Extract the [x, y] coordinate from the center of the cell holding the provided text.  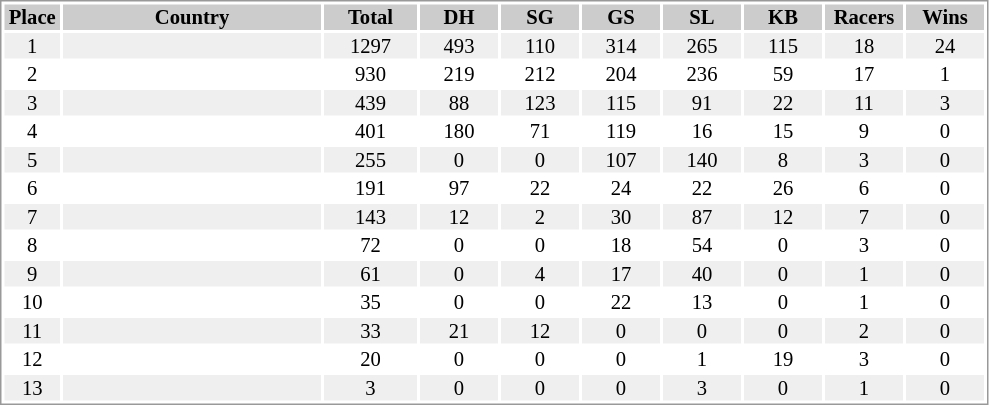
40 [702, 274]
930 [370, 75]
88 [459, 103]
59 [783, 75]
SL [702, 17]
71 [540, 131]
10 [32, 303]
97 [459, 189]
16 [702, 131]
35 [370, 303]
SG [540, 17]
180 [459, 131]
255 [370, 160]
401 [370, 131]
19 [783, 359]
87 [702, 217]
143 [370, 217]
119 [621, 131]
110 [540, 46]
20 [370, 359]
107 [621, 160]
33 [370, 331]
21 [459, 331]
314 [621, 46]
1297 [370, 46]
236 [702, 75]
Place [32, 17]
219 [459, 75]
54 [702, 245]
26 [783, 189]
GS [621, 17]
140 [702, 160]
265 [702, 46]
Total [370, 17]
61 [370, 274]
72 [370, 245]
123 [540, 103]
439 [370, 103]
191 [370, 189]
5 [32, 160]
493 [459, 46]
Wins [945, 17]
KB [783, 17]
DH [459, 17]
15 [783, 131]
Racers [864, 17]
Country [192, 17]
30 [621, 217]
212 [540, 75]
91 [702, 103]
204 [621, 75]
